Capture the cell that displays the provided text and extract its (X, Y) central coordinate. 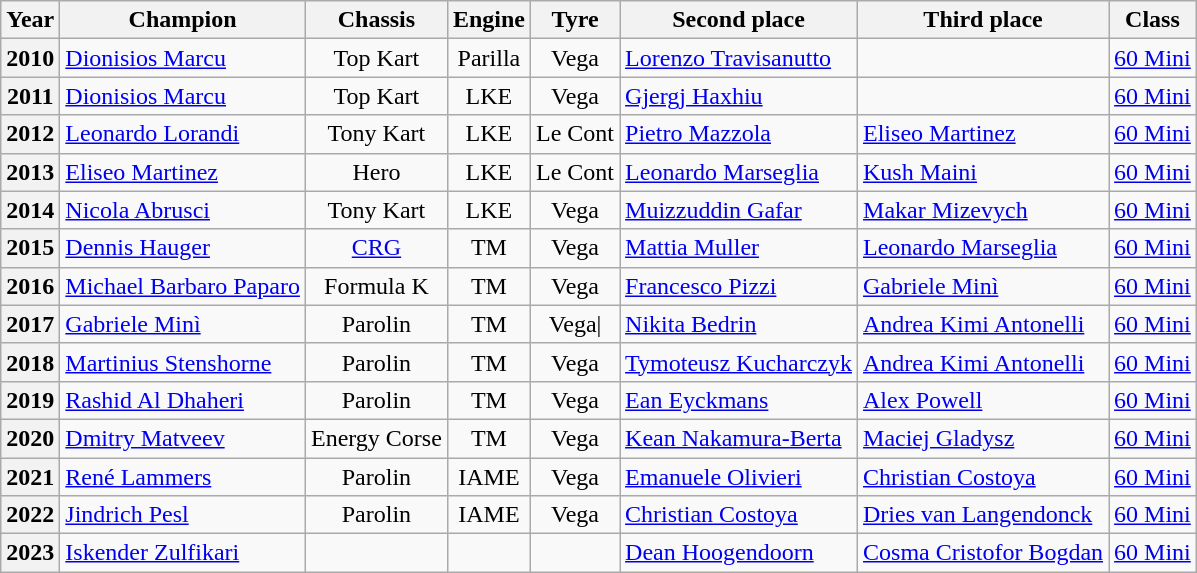
Rashid Al Dhaheri (183, 400)
Chassis (376, 20)
Energy Corse (376, 438)
Formula K (376, 286)
Nikita Bedrin (739, 324)
Iskender Zulfikari (183, 553)
Hero (376, 172)
Ean Eyckmans (739, 400)
Nicola Abrusci (183, 210)
Second place (739, 20)
Kean Nakamura-Berta (739, 438)
2011 (30, 96)
Muizzuddin Gafar (739, 210)
Maciej Gladysz (984, 438)
2014 (30, 210)
2021 (30, 477)
Class (1153, 20)
Kush Maini (984, 172)
Martinius Stenshorne (183, 362)
Leonardo Lorandi (183, 134)
Vega| (574, 324)
Pietro Mazzola (739, 134)
Tymoteusz Kucharczyk (739, 362)
Alex Powell (984, 400)
Dean Hoogendoorn (739, 553)
2016 (30, 286)
2012 (30, 134)
Michael Barbaro Paparo (183, 286)
Jindrich Pesl (183, 515)
Third place (984, 20)
Cosma Cristofor Bogdan (984, 553)
Parilla (488, 58)
2018 (30, 362)
2019 (30, 400)
2013 (30, 172)
Gjergj Haxhiu (739, 96)
Champion (183, 20)
2015 (30, 248)
Engine (488, 20)
2010 (30, 58)
Makar Mizevych (984, 210)
René Lammers (183, 477)
2022 (30, 515)
2023 (30, 553)
Dries van Langendonck (984, 515)
Year (30, 20)
2020 (30, 438)
Emanuele Olivieri (739, 477)
Mattia Muller (739, 248)
Francesco Pizzi (739, 286)
Lorenzo Travisanutto (739, 58)
Dmitry Matveev (183, 438)
Tyre (574, 20)
2017 (30, 324)
CRG (376, 248)
Dennis Hauger (183, 248)
